Detect which cell encompasses the target text, then output its (x, y) center coordinate. 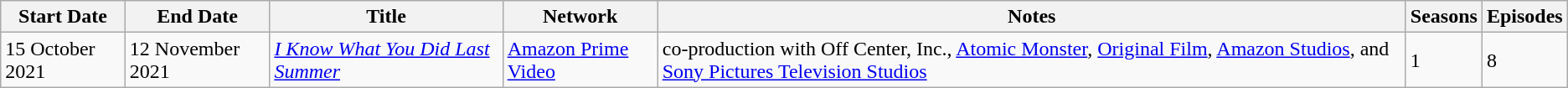
Start Date (64, 17)
Title (386, 17)
Notes (1032, 17)
12 November 2021 (198, 60)
15 October 2021 (64, 60)
Seasons (1444, 17)
Amazon Prime Video (580, 60)
I Know What You Did Last Summer (386, 60)
Episodes (1524, 17)
Network (580, 17)
End Date (198, 17)
8 (1524, 60)
1 (1444, 60)
co-production with Off Center, Inc., Atomic Monster, Original Film, Amazon Studios, and Sony Pictures Television Studios (1032, 60)
